Determine the (X, Y) coordinate at the center of the cell enclosing the given text.  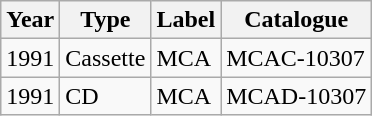
MCAC-10307 (296, 58)
Cassette (106, 58)
MCAD-10307 (296, 96)
CD (106, 96)
Catalogue (296, 20)
Year (30, 20)
Label (186, 20)
Type (106, 20)
